Provide the (X, Y) coordinate of the cell's center where the given text is located.  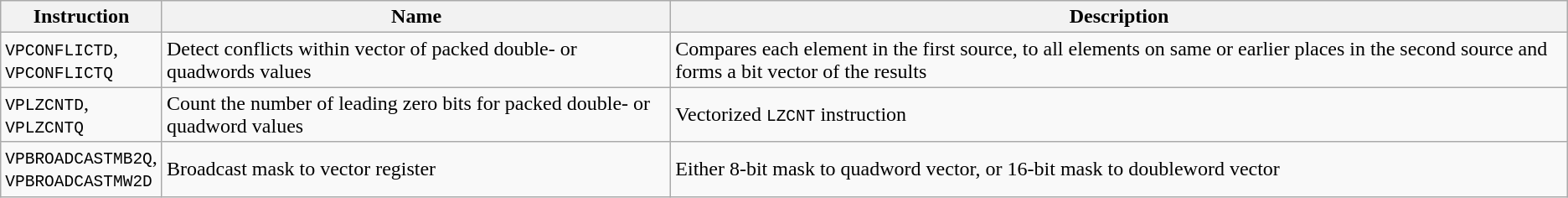
VPLZCNTD,VPLZCNTQ (82, 114)
Broadcast mask to vector register (415, 169)
Description (1119, 17)
Name (415, 17)
VPCONFLICTD,VPCONFLICTQ (82, 60)
VPBROADCASTMB2Q,VPBROADCASTMW2D (82, 169)
Count the number of leading zero bits for packed double- or quadword values (415, 114)
Instruction (82, 17)
Detect conflicts within vector of packed double- or quadwords values (415, 60)
Either 8-bit mask to quadword vector, or 16-bit mask to doubleword vector (1119, 169)
Compares each element in the first source, to all elements on same or earlier places in the second source and forms a bit vector of the results (1119, 60)
Vectorized LZCNT instruction (1119, 114)
